From the cell containing the given text, extract its center point as [X, Y] coordinate. 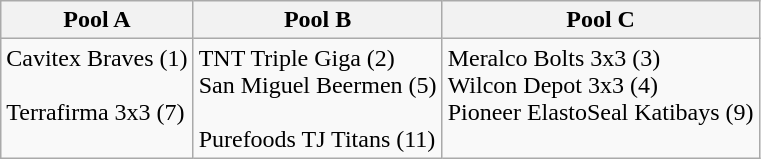
Pool A [97, 20]
Meralco Bolts 3x3 (3) Wilcon Depot 3x3 (4) Pioneer ElastoSeal Katibays (9) [600, 98]
TNT Triple Giga (2) San Miguel Beermen (5) Purefoods TJ Titans (11) [318, 98]
Pool B [318, 20]
Pool C [600, 20]
Cavitex Braves (1) Terrafirma 3x3 (7) [97, 98]
